Capture the cell that displays the provided text and extract its [X, Y] central coordinate. 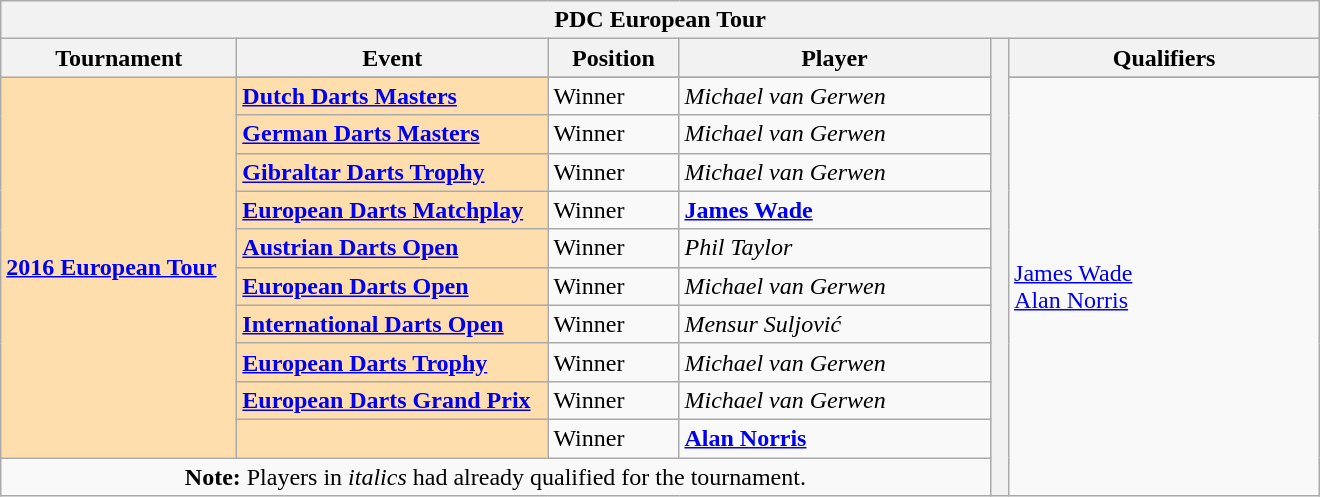
Note: Players in italics had already qualified for the tournament. [496, 477]
European Darts Open [392, 286]
European Darts Matchplay [392, 210]
Austrian Darts Open [392, 248]
Dutch Darts Masters [392, 96]
European Darts Trophy [392, 362]
2016 European Tour [119, 268]
Tournament [119, 58]
German Darts Masters [392, 134]
PDC European Tour [660, 20]
Alan Norris [834, 438]
Position [614, 58]
International Darts Open [392, 324]
James Wade [834, 210]
Qualifiers [1164, 58]
Player [834, 58]
European Darts Grand Prix [392, 400]
Event [392, 58]
Gibraltar Darts Trophy [392, 172]
Mensur Suljović [834, 324]
James Wade Alan Norris [1164, 286]
Phil Taylor [834, 248]
